From the cell containing the given text, extract its center point as (X, Y) coordinate. 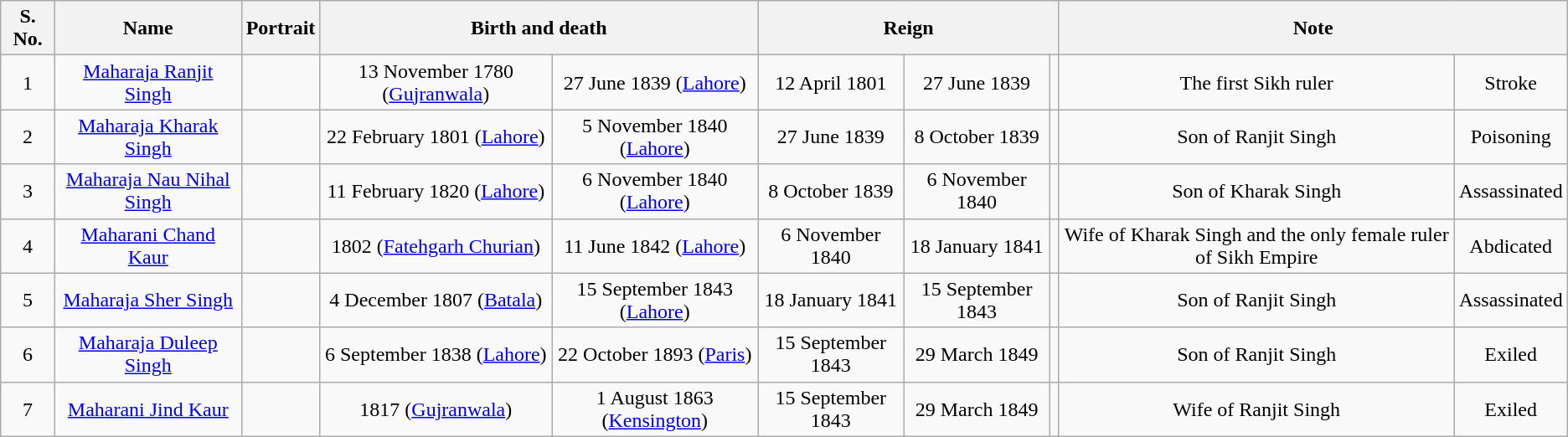
11 February 1820 (Lahore) (436, 191)
11 June 1842 (Lahore) (655, 246)
Maharaja Nau Nihal Singh (147, 191)
Wife of Ranjit Singh (1256, 409)
Maharaja Ranjit Singh (147, 82)
22 October 1893 (Paris) (655, 355)
6 September 1838 (Lahore) (436, 355)
Portrait (281, 28)
1 (28, 82)
Maharaja Kharak Singh (147, 137)
The first Sikh ruler (1256, 82)
Note (1313, 28)
3 (28, 191)
7 (28, 409)
22 February 1801 (Lahore) (436, 137)
4 (28, 246)
S. No. (28, 28)
Wife of Kharak Singh and the only female ruler of Sikh Empire (1256, 246)
15 September 1843 (Lahore) (655, 300)
Maharaja Duleep Singh (147, 355)
Stroke (1511, 82)
Poisoning (1511, 137)
6 (28, 355)
Reign (909, 28)
Maharani Chand Kaur (147, 246)
Name (147, 28)
Birth and death (539, 28)
Maharaja Sher Singh (147, 300)
Abdicated (1511, 246)
Son of Kharak Singh (1256, 191)
1817 (Gujranwala) (436, 409)
1802 (Fatehgarh Churian) (436, 246)
4 December 1807 (Batala) (436, 300)
5 (28, 300)
13 November 1780 (Gujranwala) (436, 82)
1 August 1863 (Kensington) (655, 409)
12 April 1801 (831, 82)
5 November 1840 (Lahore) (655, 137)
2 (28, 137)
6 November 1840 (Lahore) (655, 191)
27 June 1839 (Lahore) (655, 82)
Maharani Jind Kaur (147, 409)
